Detect which cell encompasses the target text, then output its (x, y) center coordinate. 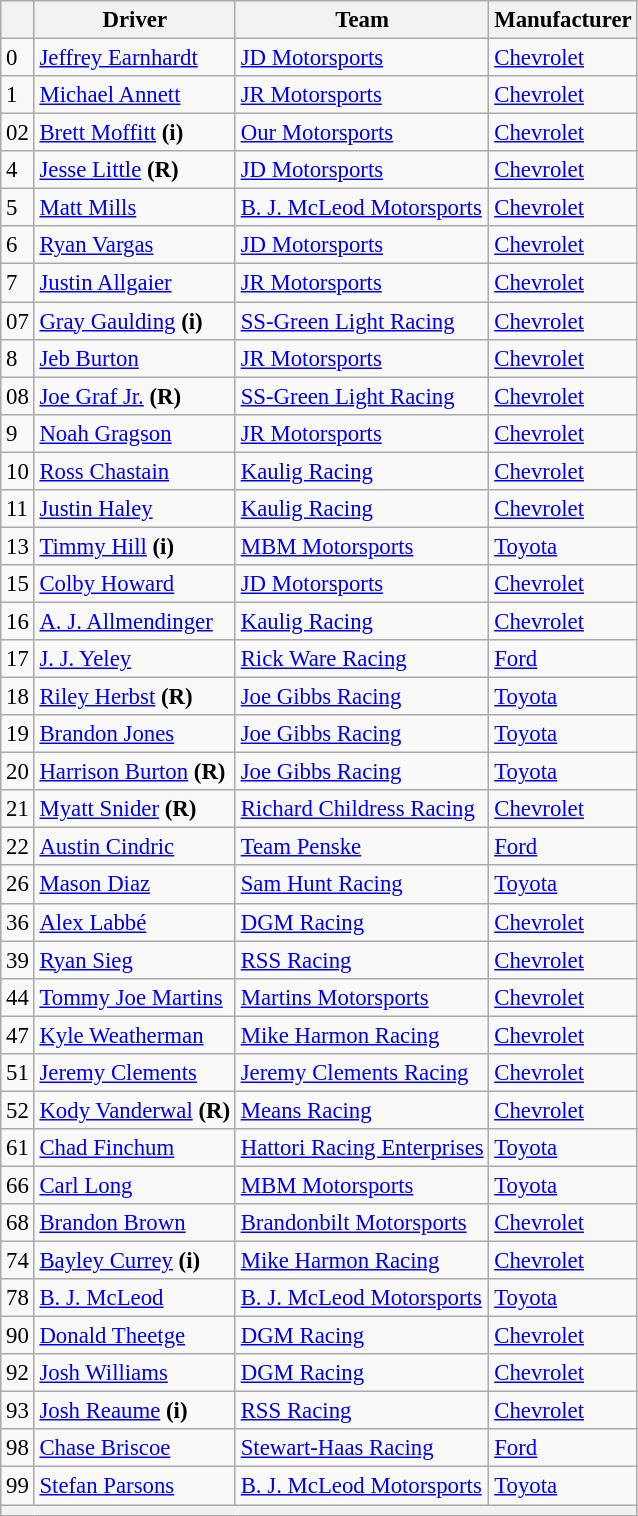
74 (18, 1261)
Carl Long (134, 1185)
Brandon Jones (134, 734)
99 (18, 1486)
Kody Vanderwal (R) (134, 1110)
6 (18, 245)
Team Penske (362, 847)
Josh Reaume (i) (134, 1411)
A. J. Allmendinger (134, 621)
44 (18, 997)
Jeffrey Earnhardt (134, 58)
22 (18, 847)
Stefan Parsons (134, 1486)
Mason Diaz (134, 885)
16 (18, 621)
39 (18, 960)
68 (18, 1223)
66 (18, 1185)
26 (18, 885)
Jeremy Clements Racing (362, 1073)
18 (18, 697)
Gray Gaulding (i) (134, 321)
Colby Howard (134, 584)
J. J. Yeley (134, 659)
19 (18, 734)
Jeb Burton (134, 358)
92 (18, 1373)
Brett Moffitt (i) (134, 133)
Alex Labbé (134, 922)
Brandon Brown (134, 1223)
13 (18, 546)
B. J. McLeod (134, 1298)
0 (18, 58)
36 (18, 922)
Chad Finchum (134, 1148)
Myatt Snider (R) (134, 809)
17 (18, 659)
Noah Gragson (134, 433)
11 (18, 509)
Hattori Racing Enterprises (362, 1148)
Martins Motorsports (362, 997)
61 (18, 1148)
Joe Graf Jr. (R) (134, 396)
90 (18, 1336)
Harrison Burton (R) (134, 772)
1 (18, 95)
Means Racing (362, 1110)
Our Motorsports (362, 133)
Matt Mills (134, 208)
Kyle Weatherman (134, 1035)
Chase Briscoe (134, 1449)
7 (18, 283)
10 (18, 471)
47 (18, 1035)
4 (18, 170)
Richard Childress Racing (362, 809)
5 (18, 208)
Michael Annett (134, 95)
07 (18, 321)
Josh Williams (134, 1373)
Sam Hunt Racing (362, 885)
Timmy Hill (i) (134, 546)
9 (18, 433)
Manufacturer (563, 20)
93 (18, 1411)
Justin Haley (134, 509)
Riley Herbst (R) (134, 697)
Tommy Joe Martins (134, 997)
Rick Ware Racing (362, 659)
51 (18, 1073)
Driver (134, 20)
02 (18, 133)
15 (18, 584)
Team (362, 20)
78 (18, 1298)
Justin Allgaier (134, 283)
Bayley Currey (i) (134, 1261)
8 (18, 358)
52 (18, 1110)
21 (18, 809)
Jeremy Clements (134, 1073)
Donald Theetge (134, 1336)
Ryan Vargas (134, 245)
Stewart-Haas Racing (362, 1449)
Ryan Sieg (134, 960)
Brandonbilt Motorsports (362, 1223)
Ross Chastain (134, 471)
Jesse Little (R) (134, 170)
98 (18, 1449)
08 (18, 396)
Austin Cindric (134, 847)
20 (18, 772)
